Capture the cell that displays the provided text and extract its [X, Y] central coordinate. 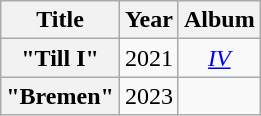
"Till I" [60, 58]
Album [219, 20]
Year [148, 20]
2021 [148, 58]
2023 [148, 96]
Title [60, 20]
IV [219, 58]
"Bremen" [60, 96]
